Output the (x, y) coordinate of the center of the cell containing the given text.  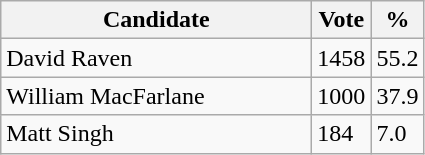
William MacFarlane (156, 96)
55.2 (398, 58)
Matt Singh (156, 134)
7.0 (398, 134)
David Raven (156, 58)
% (398, 20)
Candidate (156, 20)
Vote (342, 20)
37.9 (398, 96)
1000 (342, 96)
184 (342, 134)
1458 (342, 58)
